Identify which cell holds the provided text, then report its (x, y) central coordinate. 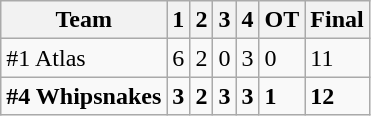
11 (337, 58)
Final (337, 20)
Team (84, 20)
12 (337, 96)
#4 Whipsnakes (84, 96)
4 (248, 20)
#1 Atlas (84, 58)
OT (282, 20)
6 (178, 58)
